Capture the cell that displays the provided text and extract its (x, y) central coordinate. 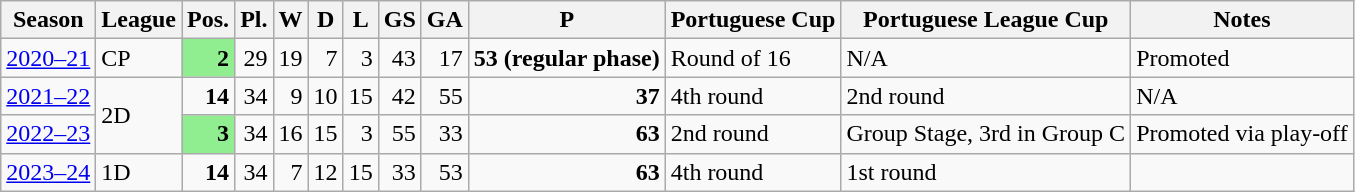
W (290, 20)
2D (139, 115)
42 (400, 96)
16 (290, 134)
Portuguese Cup (753, 20)
Promoted (1242, 58)
League (139, 20)
2023–24 (48, 172)
19 (290, 58)
D (326, 20)
CP (139, 58)
2 (208, 58)
53 (444, 172)
2022–23 (48, 134)
2020–21 (48, 58)
Notes (1242, 20)
1st round (986, 172)
9 (290, 96)
10 (326, 96)
GA (444, 20)
1D (139, 172)
2021–22 (48, 96)
L (360, 20)
Pl. (254, 20)
Round of 16 (753, 58)
Pos. (208, 20)
GS (400, 20)
Promoted via play-off (1242, 134)
29 (254, 58)
37 (566, 96)
Portuguese League Cup (986, 20)
Season (48, 20)
12 (326, 172)
P (566, 20)
17 (444, 58)
Group Stage, 3rd in Group C (986, 134)
43 (400, 58)
53 (regular phase) (566, 58)
